Return the [X, Y] coordinate for the center point of the cell that contains the specified text.  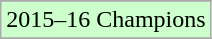
2015–16 Champions [106, 20]
